Output the (x, y) coordinate of the center of the cell containing the given text.  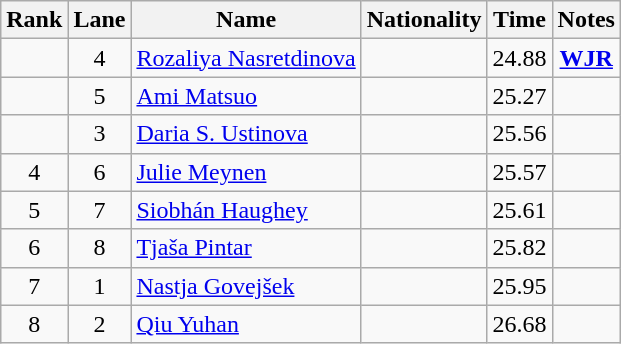
WJR (586, 58)
Ami Matsuo (246, 96)
Tjaša Pintar (246, 248)
24.88 (520, 58)
1 (100, 286)
Qiu Yuhan (246, 324)
25.57 (520, 172)
Rank (34, 20)
26.68 (520, 324)
25.82 (520, 248)
25.27 (520, 96)
Rozaliya Nasretdinova (246, 58)
Notes (586, 20)
Nationality (424, 20)
3 (100, 134)
Lane (100, 20)
Time (520, 20)
25.95 (520, 286)
Nastja Govejšek (246, 286)
2 (100, 324)
Name (246, 20)
Julie Meynen (246, 172)
Daria S. Ustinova (246, 134)
25.56 (520, 134)
25.61 (520, 210)
Siobhán Haughey (246, 210)
